Extract the (x, y) coordinate from the center of the cell holding the provided text.  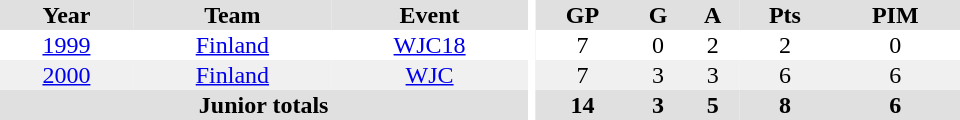
Team (232, 15)
14 (582, 105)
Junior totals (264, 105)
Pts (784, 15)
A (712, 15)
Event (430, 15)
1999 (66, 45)
PIM (895, 15)
G (658, 15)
Year (66, 15)
2000 (66, 75)
GP (582, 15)
8 (784, 105)
5 (712, 105)
WJC18 (430, 45)
WJC (430, 75)
